Extract the [X, Y] coordinate from the center of the cell holding the provided text.  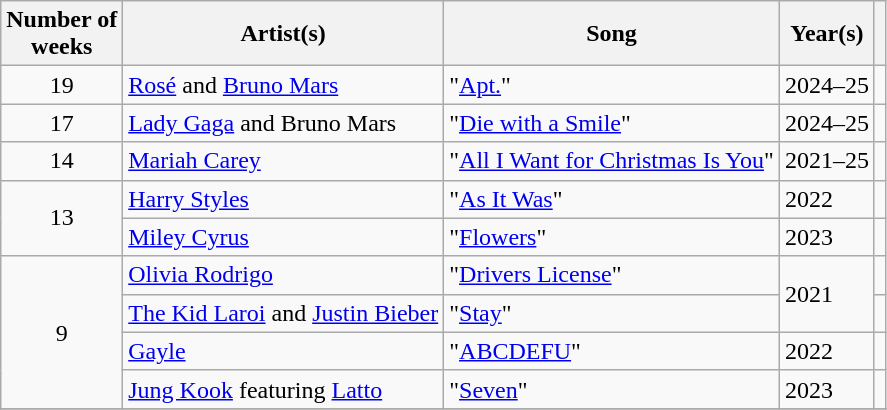
"As It Was" [612, 199]
"All I Want for Christmas Is You" [612, 161]
Olivia Rodrigo [284, 275]
2021 [826, 294]
"Apt." [612, 85]
"Seven" [612, 389]
Lady Gaga and Bruno Mars [284, 123]
"ABCDEFU" [612, 351]
Miley Cyrus [284, 237]
13 [62, 218]
Number of weeks [62, 34]
"Stay" [612, 313]
19 [62, 85]
"Die with a Smile" [612, 123]
Jung Kook featuring Latto [284, 389]
Song [612, 34]
Gayle [284, 351]
17 [62, 123]
"Flowers" [612, 237]
14 [62, 161]
The Kid Laroi and Justin Bieber [284, 313]
9 [62, 332]
Artist(s) [284, 34]
2021–25 [826, 161]
"Drivers License" [612, 275]
Mariah Carey [284, 161]
Harry Styles [284, 199]
Rosé and Bruno Mars [284, 85]
Year(s) [826, 34]
